Pinpoint the cell where the given text exists, returning its (X, Y) midpoint coordinate. 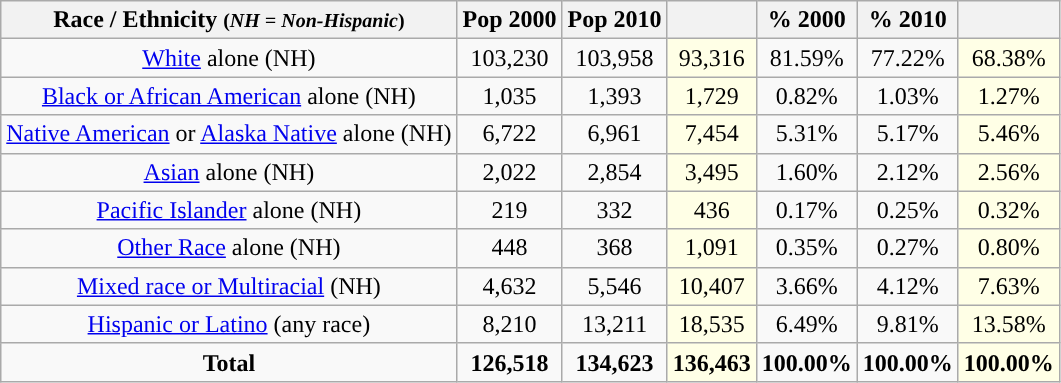
% 2010 (908, 20)
2,022 (510, 172)
448 (510, 248)
Native American or Alaska Native alone (NH) (229, 134)
18,535 (712, 324)
White alone (NH) (229, 58)
Black or African American alone (NH) (229, 96)
8,210 (510, 324)
103,958 (614, 58)
81.59% (806, 58)
4.12% (908, 286)
436 (712, 210)
368 (614, 248)
68.38% (1008, 58)
3.66% (806, 286)
332 (614, 210)
0.32% (1008, 210)
0.80% (1008, 248)
1.60% (806, 172)
6,722 (510, 134)
219 (510, 210)
0.27% (908, 248)
126,518 (510, 362)
1,729 (712, 96)
5.17% (908, 134)
2.56% (1008, 172)
9.81% (908, 324)
2,854 (614, 172)
136,463 (712, 362)
2.12% (908, 172)
0.82% (806, 96)
93,316 (712, 58)
77.22% (908, 58)
13.58% (1008, 324)
103,230 (510, 58)
6,961 (614, 134)
1,091 (712, 248)
Pop 2010 (614, 20)
0.35% (806, 248)
6.49% (806, 324)
Pop 2000 (510, 20)
4,632 (510, 286)
Total (229, 362)
7,454 (712, 134)
0.17% (806, 210)
Hispanic or Latino (any race) (229, 324)
134,623 (614, 362)
13,211 (614, 324)
Pacific Islander alone (NH) (229, 210)
% 2000 (806, 20)
5.46% (1008, 134)
Race / Ethnicity (NH = Non-Hispanic) (229, 20)
10,407 (712, 286)
5.31% (806, 134)
1,393 (614, 96)
Mixed race or Multiracial (NH) (229, 286)
0.25% (908, 210)
Other Race alone (NH) (229, 248)
3,495 (712, 172)
7.63% (1008, 286)
1.27% (1008, 96)
5,546 (614, 286)
1.03% (908, 96)
1,035 (510, 96)
Asian alone (NH) (229, 172)
